Provide the (X, Y) coordinate of the cell's center where the given text is located.  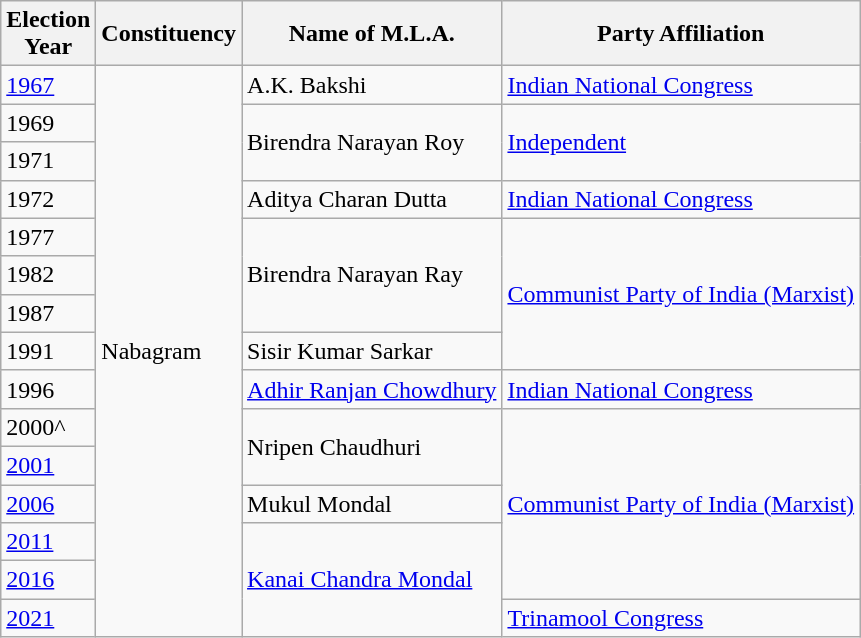
Election Year (48, 34)
2001 (48, 465)
Kanai Chandra Mondal (372, 580)
Birendra Narayan Ray (372, 275)
1996 (48, 389)
2021 (48, 618)
1982 (48, 275)
Sisir Kumar Sarkar (372, 351)
2011 (48, 542)
2016 (48, 580)
Trinamool Congress (681, 618)
1991 (48, 351)
2000^ (48, 427)
Independent (681, 142)
Nripen Chaudhuri (372, 446)
A.K. Bakshi (372, 85)
1987 (48, 313)
1967 (48, 85)
1972 (48, 199)
2006 (48, 503)
Nabagram (169, 352)
1977 (48, 237)
Adhir Ranjan Chowdhury (372, 389)
Party Affiliation (681, 34)
1971 (48, 161)
Mukul Mondal (372, 503)
1969 (48, 123)
Aditya Charan Dutta (372, 199)
Constituency (169, 34)
Birendra Narayan Roy (372, 142)
Name of M.L.A. (372, 34)
